For the text-containing cell, return its midpoint in [X, Y] coordinate format. 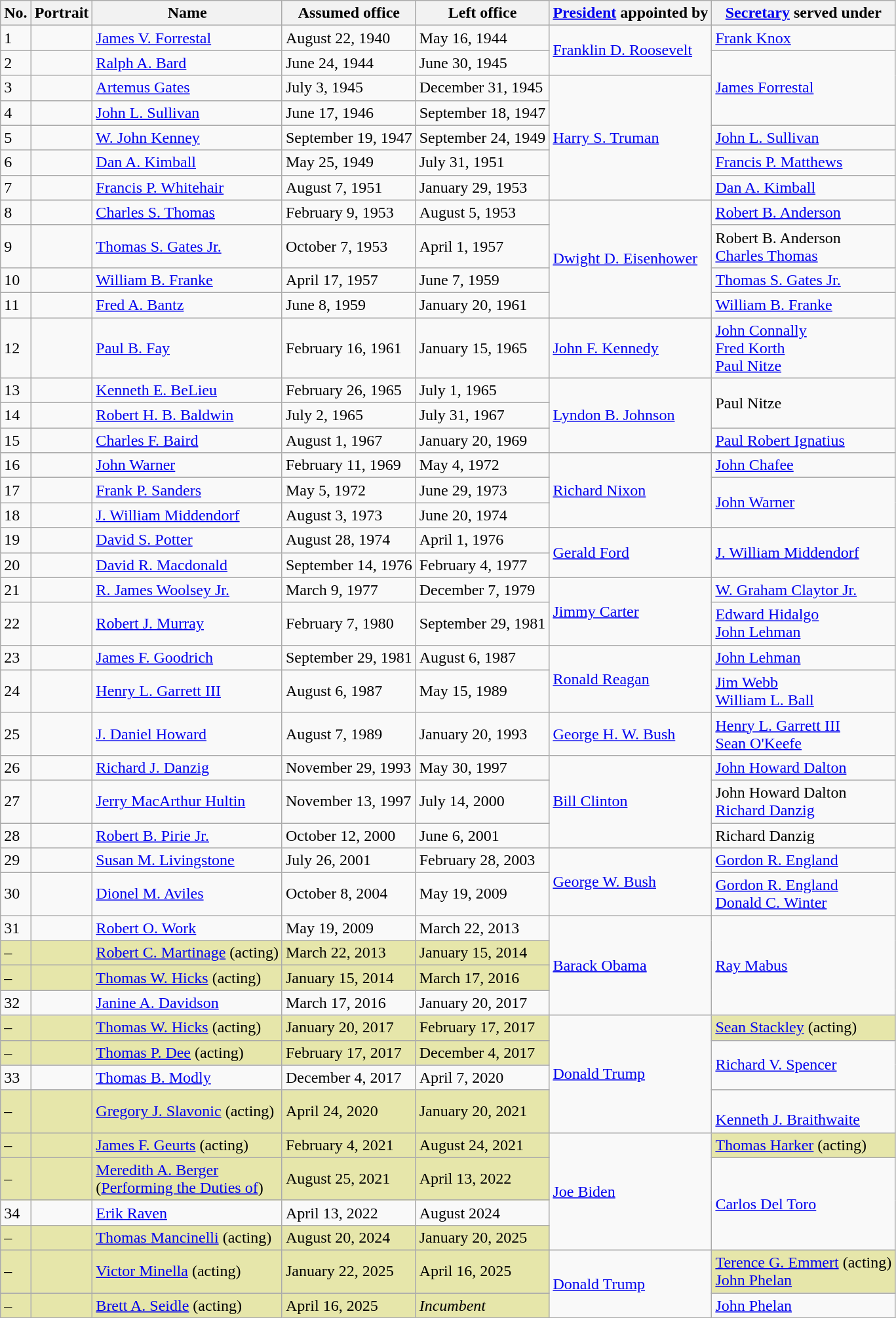
January 20, 1969 [482, 440]
Victor Minella (acting) [187, 1271]
Richard Danzig [804, 836]
Jim WebbWilliam L. Ball [804, 691]
President appointed by [631, 13]
Kenneth J. Braithwaite [804, 1112]
Robert B. AndersonCharles Thomas [804, 246]
Barack Obama [631, 965]
19 [16, 540]
4 [16, 113]
Meredith A. Berger(Performing the Duties of) [187, 1178]
Robert H. B. Baldwin [187, 416]
Dwight D. Eisenhower [631, 258]
Assumed office [349, 13]
33 [16, 1077]
June 29, 1973 [482, 490]
Sean Stackley (acting) [804, 1028]
August 25, 2021 [349, 1178]
August 7, 1989 [349, 734]
George H. W. Bush [631, 734]
Thomas P. Dee (acting) [187, 1053]
Secretary served under [804, 13]
J. Daniel Howard [187, 734]
Lyndon B. Johnson [631, 416]
July 3, 1945 [349, 88]
26 [16, 767]
Ronald Reagan [631, 679]
June 17, 1946 [349, 113]
October 12, 2000 [349, 836]
September 24, 1949 [482, 138]
22 [16, 624]
November 13, 1997 [349, 801]
Frank Knox [804, 38]
Susan M. Livingstone [187, 861]
July 1, 1965 [482, 391]
Harry S. Truman [631, 138]
December 7, 1979 [482, 590]
January 20, 2025 [482, 1237]
Robert O. Work [187, 928]
April 7, 2020 [482, 1077]
August 22, 1940 [349, 38]
February 9, 1953 [349, 212]
No. [16, 13]
June 6, 2001 [482, 836]
July 31, 1951 [482, 163]
32 [16, 1003]
Name [187, 13]
29 [16, 861]
Charles F. Baird [187, 440]
Ray Mabus [804, 965]
30 [16, 894]
John Chafee [804, 465]
Brett A. Seidle (acting) [187, 1305]
February 16, 1961 [349, 347]
Henry L. Garrett IIISean O'Keefe [804, 734]
June 24, 1944 [349, 63]
George W. Bush [631, 882]
John Lehman [804, 657]
25 [16, 734]
23 [16, 657]
February 7, 1980 [349, 624]
1 [16, 38]
David R. Macdonald [187, 565]
Gerald Ford [631, 552]
Charles S. Thomas [187, 212]
6 [16, 163]
February 26, 1965 [349, 391]
June 30, 1945 [482, 63]
February 4, 2021 [349, 1145]
May 16, 1944 [482, 38]
August 7, 1951 [349, 187]
Richard J. Danzig [187, 767]
Jimmy Carter [631, 611]
27 [16, 801]
13 [16, 391]
14 [16, 416]
July 14, 2000 [482, 801]
Incumbent [482, 1305]
January 20, 1961 [482, 305]
James Forrestal [804, 88]
Gregory J. Slavonic (acting) [187, 1112]
September 19, 1947 [349, 138]
10 [16, 280]
August 1, 1967 [349, 440]
Francis P. Whitehair [187, 187]
December 31, 1945 [482, 88]
31 [16, 928]
W. Graham Claytor Jr. [804, 590]
15 [16, 440]
James V. Forrestal [187, 38]
Paul Robert Ignatius [804, 440]
David S. Potter [187, 540]
Richard Nixon [631, 490]
3 [16, 88]
August 28, 1974 [349, 540]
Thomas Mancinelli (acting) [187, 1237]
Erik Raven [187, 1212]
June 7, 1959 [482, 280]
August 20, 2024 [349, 1237]
August 2024 [482, 1212]
May 15, 1989 [482, 691]
September 18, 1947 [482, 113]
Carlos Del Toro [804, 1203]
August 3, 1973 [349, 515]
July 2, 1965 [349, 416]
Jerry MacArthur Hultin [187, 801]
May 25, 1949 [349, 163]
Kenneth E. BeLieu [187, 391]
Artemus Gates [187, 88]
John F. Kennedy [631, 347]
March 9, 1977 [349, 590]
34 [16, 1212]
Gordon R. England [804, 861]
Thomas B. Modly [187, 1077]
Edward HidalgoJohn Lehman [804, 624]
May 30, 1997 [482, 767]
February 11, 1969 [349, 465]
January 20, 2021 [482, 1112]
Janine A. Davidson [187, 1003]
Ralph A. Bard [187, 63]
11 [16, 305]
April 24, 2020 [349, 1112]
John Phelan [804, 1305]
Gordon R. EnglandDonald C. Winter [804, 894]
April 1, 1957 [482, 246]
January 15, 1965 [482, 347]
May 4, 1972 [482, 465]
Paul B. Fay [187, 347]
September 14, 1976 [349, 565]
21 [16, 590]
Robert B. Pirie Jr. [187, 836]
Robert J. Murray [187, 624]
20 [16, 565]
November 29, 1993 [349, 767]
2 [16, 63]
John Howard Dalton [804, 767]
October 7, 1953 [349, 246]
John ConnallyFred KorthPaul Nitze [804, 347]
April 17, 1957 [349, 280]
Frank P. Sanders [187, 490]
17 [16, 490]
October 8, 2004 [349, 894]
Thomas Harker (acting) [804, 1145]
Robert C. Martinage (acting) [187, 953]
18 [16, 515]
July 26, 2001 [349, 861]
8 [16, 212]
January 22, 2025 [349, 1271]
August 5, 1953 [482, 212]
Dionel M. Aviles [187, 894]
24 [16, 691]
9 [16, 246]
John Howard DaltonRichard Danzig [804, 801]
Paul Nitze [804, 403]
June 20, 1974 [482, 515]
July 31, 1967 [482, 416]
August 24, 2021 [482, 1145]
Richard V. Spencer [804, 1065]
5 [16, 138]
28 [16, 836]
May 5, 1972 [349, 490]
James F. Geurts (acting) [187, 1145]
Portrait [62, 13]
Fred A. Bantz [187, 305]
James F. Goodrich [187, 657]
7 [16, 187]
Henry L. Garrett III [187, 691]
Terence G. Emmert (acting)John Phelan [804, 1271]
February 28, 2003 [482, 861]
June 8, 1959 [349, 305]
Joe Biden [631, 1192]
Franklin D. Roosevelt [631, 50]
January 20, 1993 [482, 734]
12 [16, 347]
February 4, 1977 [482, 565]
Bill Clinton [631, 801]
April 1, 1976 [482, 540]
January 29, 1953 [482, 187]
Left office [482, 13]
R. James Woolsey Jr. [187, 590]
16 [16, 465]
W. John Kenney [187, 138]
Robert B. Anderson [804, 212]
Francis P. Matthews [804, 163]
